Find where the given text appears and provide that cell's center as [x, y] coordinate. 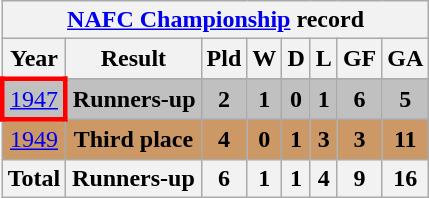
W [264, 59]
Third place [134, 139]
16 [406, 178]
Total [34, 178]
Result [134, 59]
Pld [224, 59]
5 [406, 98]
1949 [34, 139]
9 [359, 178]
1947 [34, 98]
L [324, 59]
Year [34, 59]
11 [406, 139]
GA [406, 59]
D [296, 59]
2 [224, 98]
NAFC Championship record [216, 20]
GF [359, 59]
